For the text-containing cell, return its midpoint in [X, Y] coordinate format. 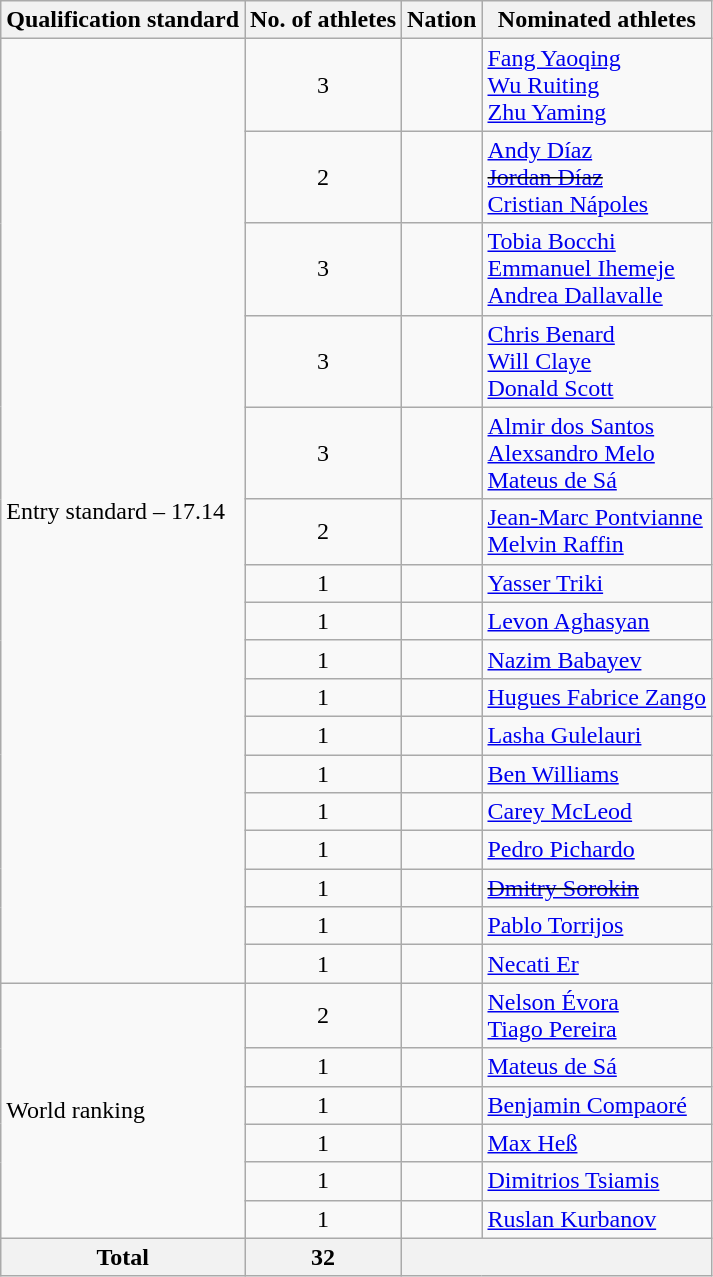
Levon Aghasyan [597, 621]
World ranking [123, 1110]
Ruslan Kurbanov [597, 1219]
Fang YaoqingWu RuitingZhu Yaming [597, 85]
Qualification standard [123, 20]
Carey McLeod [597, 812]
Pablo Torrijos [597, 926]
Lasha Gulelauri [597, 735]
Entry standard – 17.14 [123, 511]
No. of athletes [324, 20]
Benjamin Compaoré [597, 1105]
Dmitry Sorokin [597, 888]
Necati Er [597, 964]
Ben Williams [597, 773]
Almir dos SantosAlexsandro MeloMateus de Sá [597, 453]
Dimitrios Tsiamis [597, 1181]
Jean-Marc PontvianneMelvin Raffin [597, 532]
Yasser Triki [597, 583]
Hugues Fabrice Zango [597, 697]
Nazim Babayev [597, 659]
Pedro Pichardo [597, 850]
Nominated athletes [597, 20]
Nelson ÉvoraTiago Pereira [597, 1016]
32 [324, 1257]
Tobia BocchiEmmanuel IhemejeAndrea Dallavalle [597, 269]
Andy DíazJordan DíazCristian Nápoles [597, 177]
Chris BenardWill ClayeDonald Scott [597, 361]
Total [123, 1257]
Nation [442, 20]
Mateus de Sá [597, 1067]
Max Heß [597, 1143]
